Return the (X, Y) coordinate for the center point of the cell that contains the specified text.  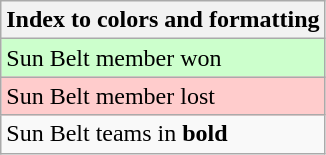
Sun Belt member won (163, 58)
Sun Belt teams in bold (163, 134)
Sun Belt member lost (163, 96)
Index to colors and formatting (163, 20)
